Return [X, Y] of the center of cell containing provided text 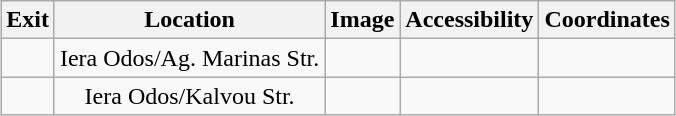
Location [189, 20]
Iera Odos/Ag. Marinas Str. [189, 58]
Iera Odos/Kalvou Str. [189, 96]
Coordinates [607, 20]
Exit [28, 20]
Image [362, 20]
Accessibility [470, 20]
